Determine the [X, Y] coordinate at the center of the cell enclosing the given text.  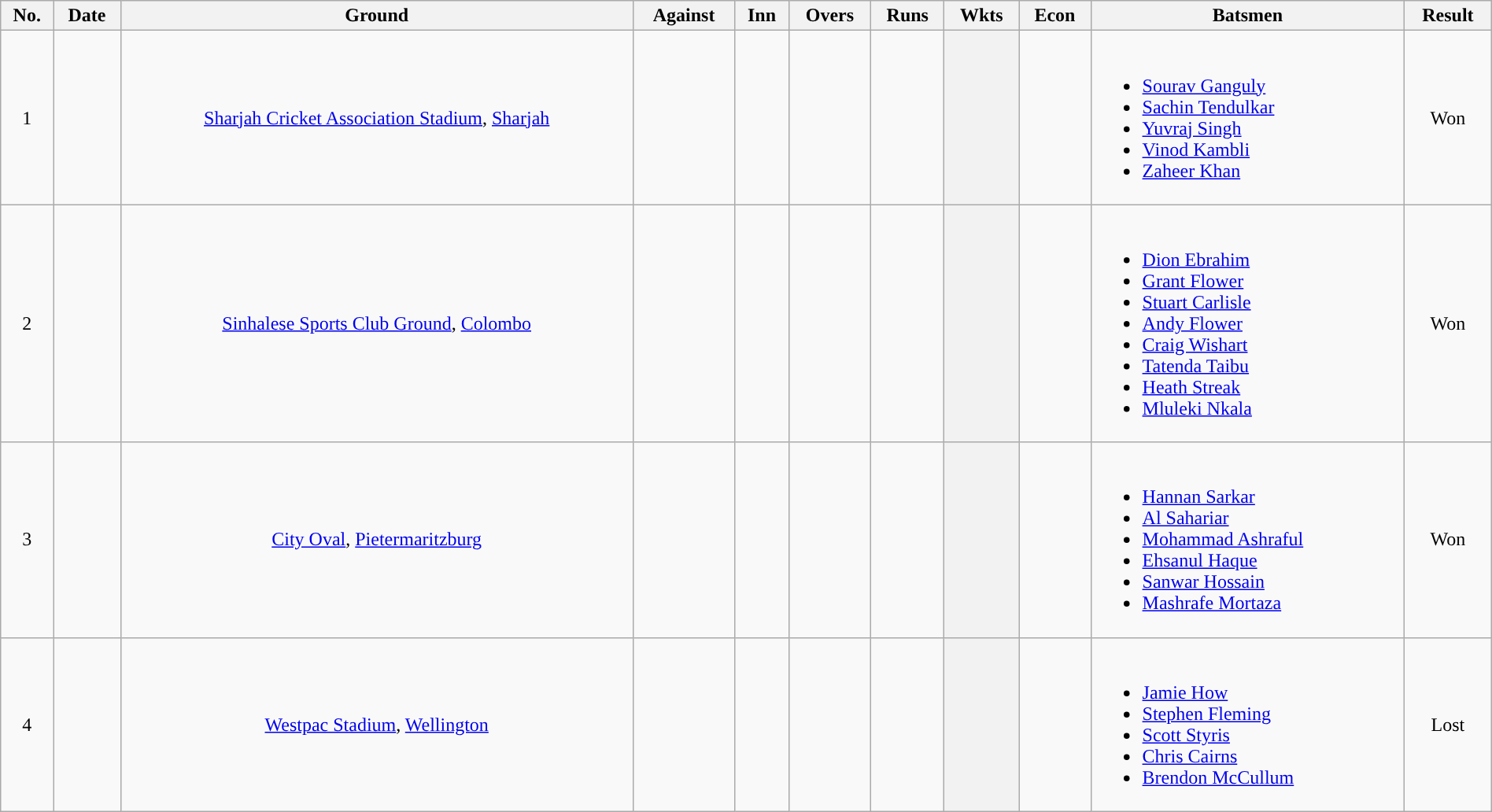
City Oval, Pietermaritzburg [376, 540]
Lost [1448, 724]
Hannan SarkarAl SahariarMohammad AshrafulEhsanul HaqueSanwar HossainMashrafe Mortaza [1248, 540]
Econ [1054, 16]
No. [27, 16]
4 [27, 724]
Wkts [982, 16]
Inn [762, 16]
Sourav GangulySachin TendulkarYuvraj SinghVinod KambliZaheer Khan [1248, 118]
Westpac Stadium, Wellington [376, 724]
Result [1448, 16]
Dion EbrahimGrant FlowerStuart CarlisleAndy FlowerCraig WishartTatenda TaibuHeath StreakMluleki Nkala [1248, 323]
Runs [908, 16]
Sharjah Cricket Association Stadium, Sharjah [376, 118]
3 [27, 540]
Date [87, 16]
Ground [376, 16]
2 [27, 323]
Batsmen [1248, 16]
Overs [829, 16]
Jamie HowStephen FlemingScott StyrisChris CairnsBrendon McCullum [1248, 724]
Sinhalese Sports Club Ground, Colombo [376, 323]
1 [27, 118]
Against [684, 16]
